Determine the [X, Y] coordinate at the center of the cell enclosing the given text.  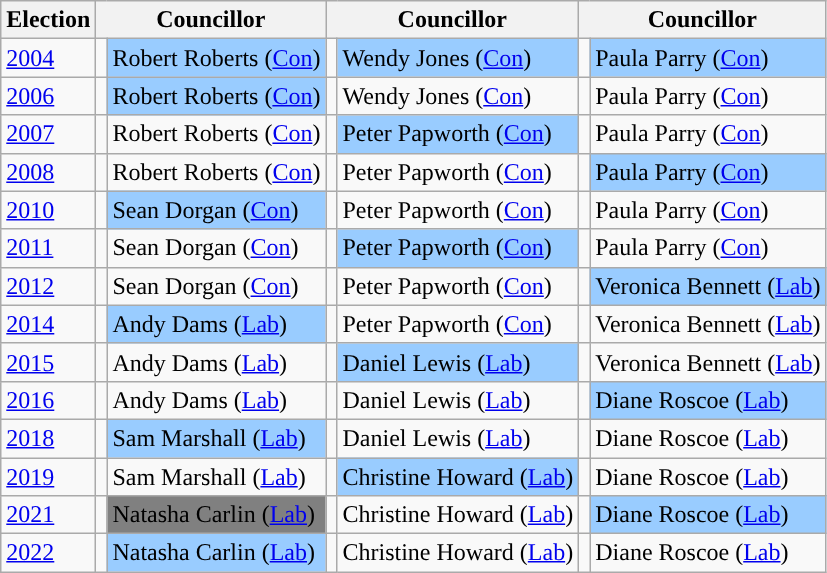
2008 [48, 172]
2022 [48, 553]
2014 [48, 324]
2018 [48, 438]
2016 [48, 400]
2006 [48, 96]
2004 [48, 58]
2021 [48, 515]
2015 [48, 362]
Election [48, 20]
2012 [48, 286]
2019 [48, 477]
2010 [48, 210]
2011 [48, 248]
2007 [48, 134]
